Identify which cell holds the provided text, then report its (x, y) central coordinate. 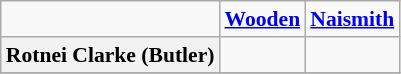
Naismith (352, 19)
Rotnei Clarke (Butler) (110, 55)
Wooden (263, 19)
